For the text-containing cell, return its midpoint in (x, y) coordinate format. 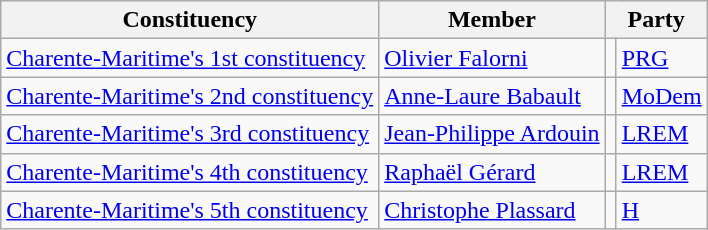
Constituency (190, 20)
MoDem (662, 96)
Jean-Philippe Ardouin (492, 134)
Charente-Maritime's 5th constituency (190, 210)
PRG (662, 58)
Party (656, 20)
Charente-Maritime's 2nd constituency (190, 96)
Anne-Laure Babault (492, 96)
H (662, 210)
Charente-Maritime's 1st constituency (190, 58)
Member (492, 20)
Charente-Maritime's 3rd constituency (190, 134)
Charente-Maritime's 4th constituency (190, 172)
Olivier Falorni (492, 58)
Raphaël Gérard (492, 172)
Christophe Plassard (492, 210)
